Search for the cell housing the specified text and yield its (X, Y) center coordinate. 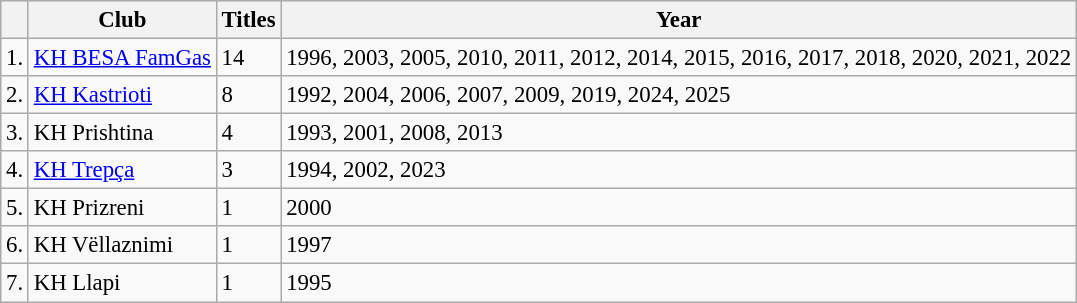
KH Llapi (122, 283)
4 (248, 133)
2000 (679, 208)
1. (15, 58)
KH Kastrioti (122, 95)
1995 (679, 283)
3 (248, 170)
1996, 2003, 2005, 2010, 2011, 2012, 2014, 2015, 2016, 2017, 2018, 2020, 2021, 2022 (679, 58)
2. (15, 95)
1997 (679, 245)
6. (15, 245)
Club (122, 20)
KH BESA FamGas (122, 58)
KH Prizreni (122, 208)
Titles (248, 20)
1992, 2004, 2006, 2007, 2009, 2019, 2024, 2025 (679, 95)
1993, 2001, 2008, 2013 (679, 133)
1994, 2002, 2023 (679, 170)
8 (248, 95)
3. (15, 133)
5. (15, 208)
Year (679, 20)
7. (15, 283)
KH Trepça (122, 170)
4. (15, 170)
KH Vëllaznimi (122, 245)
KH Prishtina (122, 133)
14 (248, 58)
